Find where the given text appears and provide that cell's center as (X, Y) coordinate. 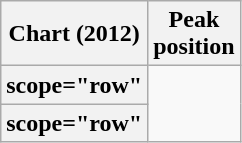
Chart (2012) (74, 34)
Peakposition (194, 34)
